Identify which cell holds the provided text, then report its [X, Y] central coordinate. 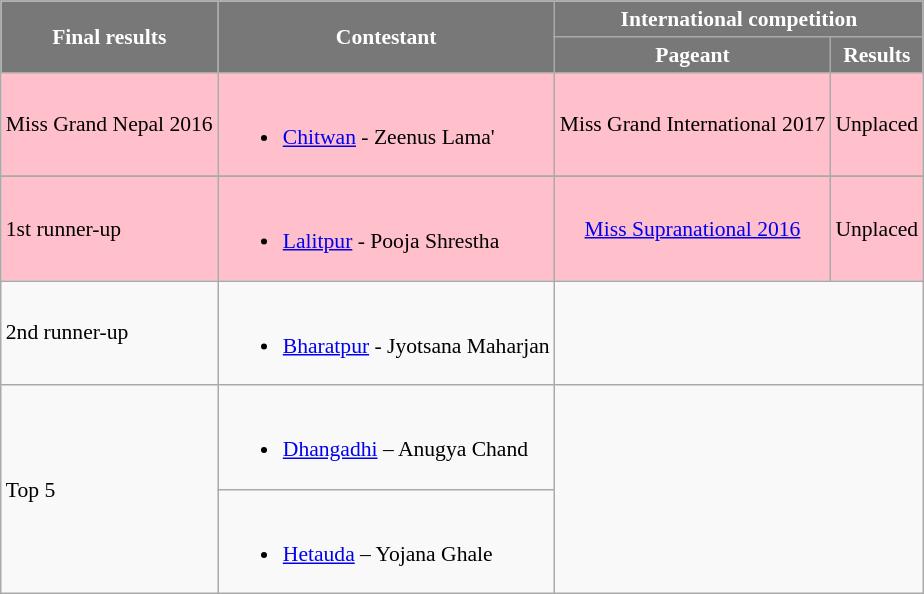
Dhangadhi – Anugya Chand [386, 437]
Contestant [386, 36]
Final results [110, 36]
Miss Grand Nepal 2016 [110, 124]
Results [876, 55]
International competition [740, 19]
2nd runner-up [110, 333]
Lalitpur - Pooja Shrestha [386, 229]
1st runner-up [110, 229]
Top 5 [110, 490]
Hetauda – Yojana Ghale [386, 542]
Pageant [693, 55]
Bharatpur - Jyotsana Maharjan [386, 333]
Miss Supranational 2016 [693, 229]
Chitwan - Zeenus Lama' [386, 124]
Miss Grand International 2017 [693, 124]
